Search for the cell housing the specified text and yield its [X, Y] center coordinate. 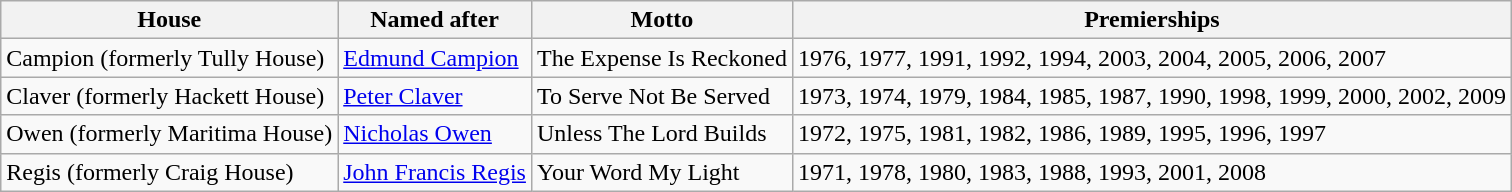
1972, 1975, 1981, 1982, 1986, 1989, 1995, 1996, 1997 [1152, 134]
John Francis Regis [435, 172]
Named after [435, 20]
1971, 1978, 1980, 1983, 1988, 1993, 2001, 2008 [1152, 172]
1976, 1977, 1991, 1992, 1994, 2003, 2004, 2005, 2006, 2007 [1152, 58]
Owen (formerly Maritima House) [170, 134]
Motto [662, 20]
Regis (formerly Craig House) [170, 172]
House [170, 20]
Edmund Campion [435, 58]
Peter Claver [435, 96]
1973, 1974, 1979, 1984, 1985, 1987, 1990, 1998, 1999, 2000, 2002, 2009 [1152, 96]
Campion (formerly Tully House) [170, 58]
Claver (formerly Hackett House) [170, 96]
To Serve Not Be Served [662, 96]
Unless The Lord Builds [662, 134]
Nicholas Owen [435, 134]
The Expense Is Reckoned [662, 58]
Premierships [1152, 20]
Your Word My Light [662, 172]
